Return (X, Y) of the center of cell containing provided text 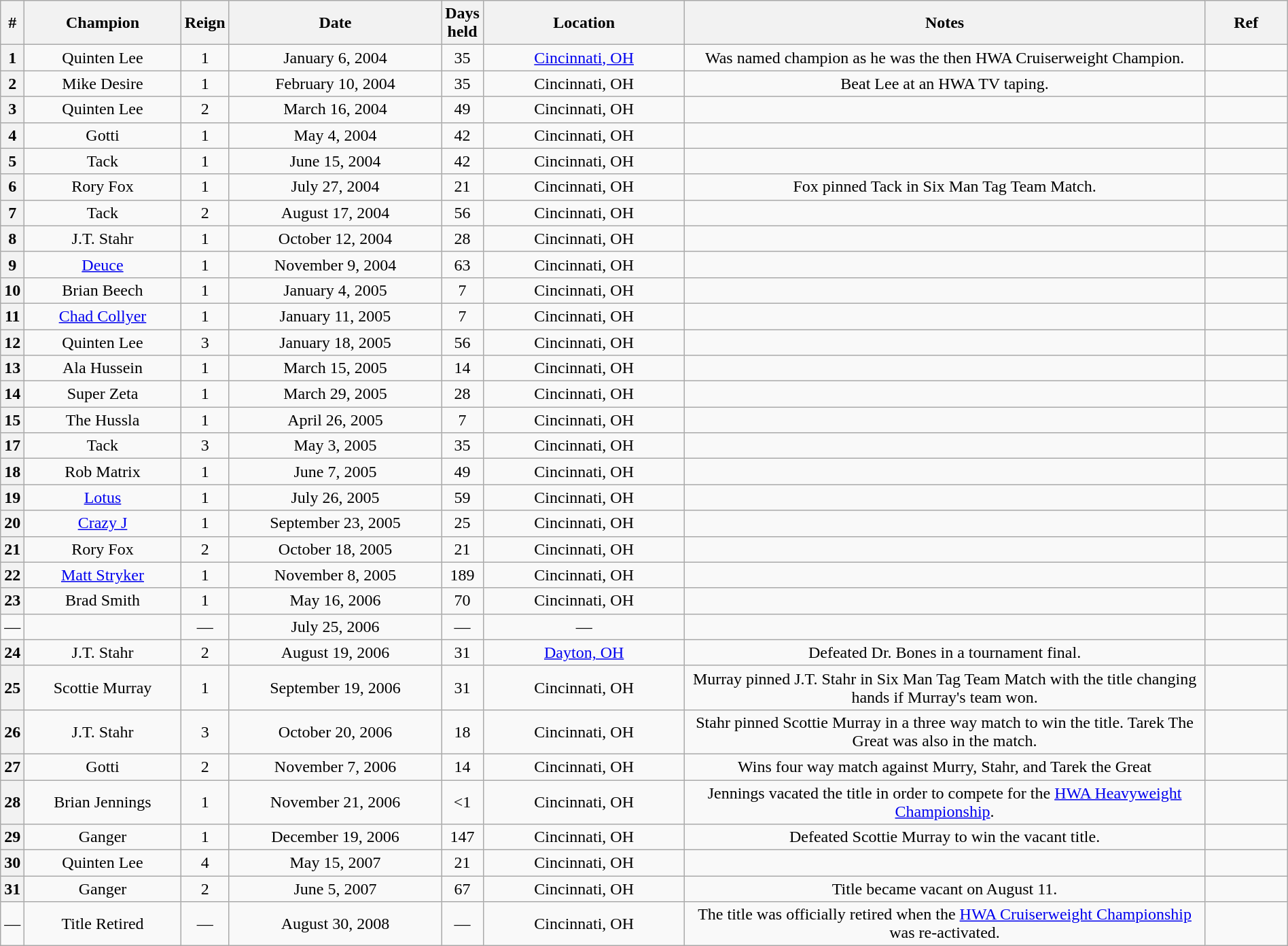
Location (584, 23)
67 (463, 889)
June 15, 2004 (336, 161)
August 30, 2008 (336, 924)
October 12, 2004 (336, 239)
May 15, 2007 (336, 863)
Days held (463, 23)
Lotus (103, 497)
Matt Stryker (103, 575)
Was named champion as he was the then HWA Cruiserweight Champion. (944, 58)
Notes (944, 23)
The title was officially retired when the HWA Cruiserweight Championship was re-activated. (944, 924)
Defeated Dr. Bones in a tournament final. (944, 652)
6 (12, 187)
Rob Matrix (103, 472)
Murray pinned J.T. Stahr in Six Man Tag Team Match with the title changing hands if Murray's team won. (944, 688)
January 6, 2004 (336, 58)
Stahr pinned Scottie Murray in a three way match to win the title. Tarek The Great was also in the match. (944, 731)
Defeated Scottie Murray to win the vacant title. (944, 837)
September 23, 2005 (336, 523)
October 20, 2006 (336, 731)
# (12, 23)
November 9, 2004 (336, 264)
February 10, 2004 (336, 84)
Dayton, OH (584, 652)
147 (463, 837)
August 17, 2004 (336, 213)
22 (12, 575)
Wins four way match against Murry, Stahr, and Tarek the Great (944, 767)
July 27, 2004 (336, 187)
Fox pinned Tack in Six Man Tag Team Match. (944, 187)
September 19, 2006 (336, 688)
27 (12, 767)
63 (463, 264)
December 19, 2006 (336, 837)
Champion (103, 23)
8 (12, 239)
June 7, 2005 (336, 472)
26 (12, 731)
Title became vacant on August 11. (944, 889)
March 29, 2005 (336, 394)
Brian Jennings (103, 802)
13 (12, 368)
17 (12, 446)
11 (12, 316)
Scottie Murray (103, 688)
24 (12, 652)
19 (12, 497)
15 (12, 420)
November 7, 2006 (336, 767)
Ref (1246, 23)
Reign (205, 23)
59 (463, 497)
March 16, 2004 (336, 109)
May 4, 2004 (336, 135)
July 25, 2006 (336, 627)
Jennings vacated the title in order to compete for the HWA Heavyweight Championship. (944, 802)
<1 (463, 802)
29 (12, 837)
April 26, 2005 (336, 420)
12 (12, 342)
Date (336, 23)
January 11, 2005 (336, 316)
May 16, 2006 (336, 601)
70 (463, 601)
Brad Smith (103, 601)
Brian Beech (103, 290)
January 4, 2005 (336, 290)
January 18, 2005 (336, 342)
5 (12, 161)
March 15, 2005 (336, 368)
189 (463, 575)
Crazy J (103, 523)
Mike Desire (103, 84)
November 8, 2005 (336, 575)
30 (12, 863)
June 5, 2007 (336, 889)
November 21, 2006 (336, 802)
10 (12, 290)
August 19, 2006 (336, 652)
23 (12, 601)
October 18, 2005 (336, 549)
Deuce (103, 264)
The Hussla (103, 420)
20 (12, 523)
Beat Lee at an HWA TV taping. (944, 84)
9 (12, 264)
Ala Hussein (103, 368)
Super Zeta (103, 394)
May 3, 2005 (336, 446)
Title Retired (103, 924)
July 26, 2005 (336, 497)
Chad Collyer (103, 316)
